Return [X, Y] of the center of cell containing provided text 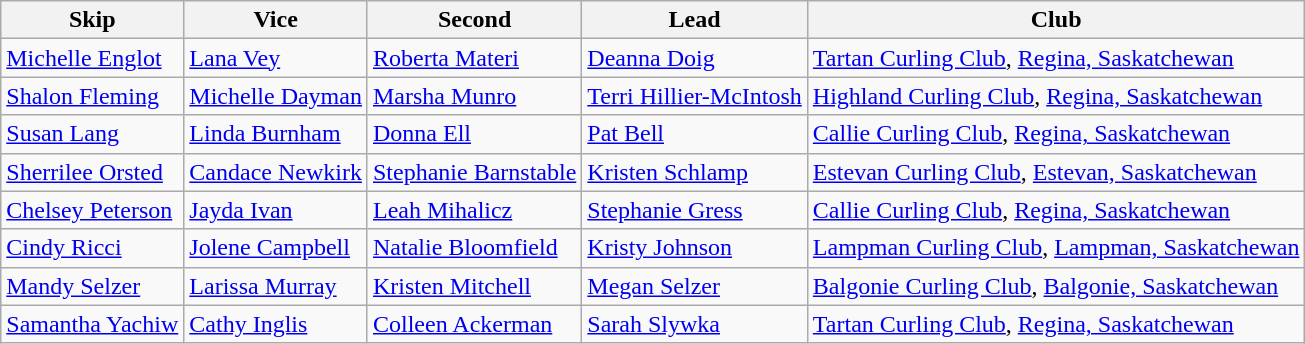
Michelle Dayman [276, 96]
Jolene Campbell [276, 248]
Estevan Curling Club, Estevan, Saskatchewan [1056, 172]
Second [474, 20]
Stephanie Gress [695, 210]
Terri Hillier-McIntosh [695, 96]
Cindy Ricci [92, 248]
Sarah Slywka [695, 324]
Lampman Curling Club, Lampman, Saskatchewan [1056, 248]
Lana Vey [276, 58]
Larissa Murray [276, 286]
Colleen Ackerman [474, 324]
Candace Newkirk [276, 172]
Donna Ell [474, 134]
Kristy Johnson [695, 248]
Linda Burnham [276, 134]
Sherrilee Orsted [92, 172]
Leah Mihalicz [474, 210]
Natalie Bloomfield [474, 248]
Marsha Munro [474, 96]
Kristen Mitchell [474, 286]
Shalon Fleming [92, 96]
Susan Lang [92, 134]
Cathy Inglis [276, 324]
Skip [92, 20]
Jayda Ivan [276, 210]
Samantha Yachiw [92, 324]
Balgonie Curling Club, Balgonie, Saskatchewan [1056, 286]
Megan Selzer [695, 286]
Michelle Englot [92, 58]
Highland Curling Club, Regina, Saskatchewan [1056, 96]
Kristen Schlamp [695, 172]
Mandy Selzer [92, 286]
Club [1056, 20]
Stephanie Barnstable [474, 172]
Pat Bell [695, 134]
Deanna Doig [695, 58]
Roberta Materi [474, 58]
Chelsey Peterson [92, 210]
Vice [276, 20]
Lead [695, 20]
